Output the [X, Y] coordinate of the center of the cell containing the given text.  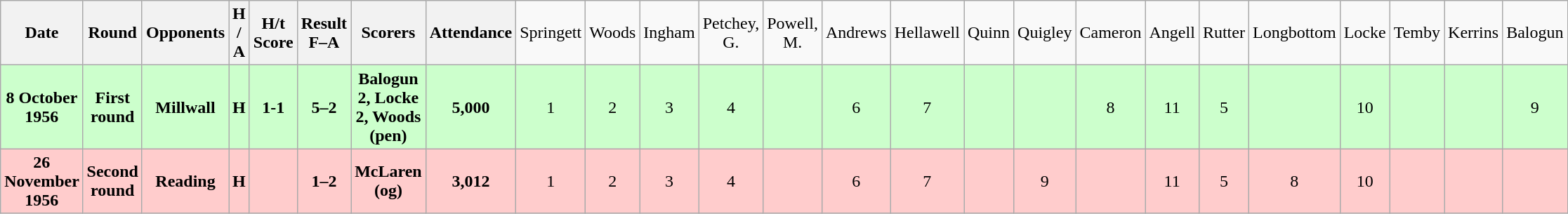
Hellawell [927, 33]
5,000 [470, 107]
Rutter [1223, 33]
Powell, M. [793, 33]
H / A [239, 33]
Opponents [185, 33]
5–2 [324, 107]
Cameron [1111, 33]
Petchey, G. [730, 33]
Temby [1417, 33]
Longbottom [1294, 33]
Round [112, 33]
Attendance [470, 33]
Kerrins [1473, 33]
Balogun [1535, 33]
1–2 [324, 181]
Date [42, 33]
Locke [1365, 33]
Quigley [1045, 33]
H/t Score [273, 33]
Second round [112, 181]
Ingham [669, 33]
McLaren (og) [389, 181]
1-1 [273, 107]
26 November 1956 [42, 181]
Millwall [185, 107]
Balogun 2, Locke 2, Woods (pen) [389, 107]
3,012 [470, 181]
ResultF–A [324, 33]
8 October 1956 [42, 107]
Springett [551, 33]
Scorers [389, 33]
Andrews [856, 33]
Quinn [989, 33]
Reading [185, 181]
First round [112, 107]
Woods [612, 33]
Angell [1172, 33]
